From the cell containing the given text, extract its center point as (x, y) coordinate. 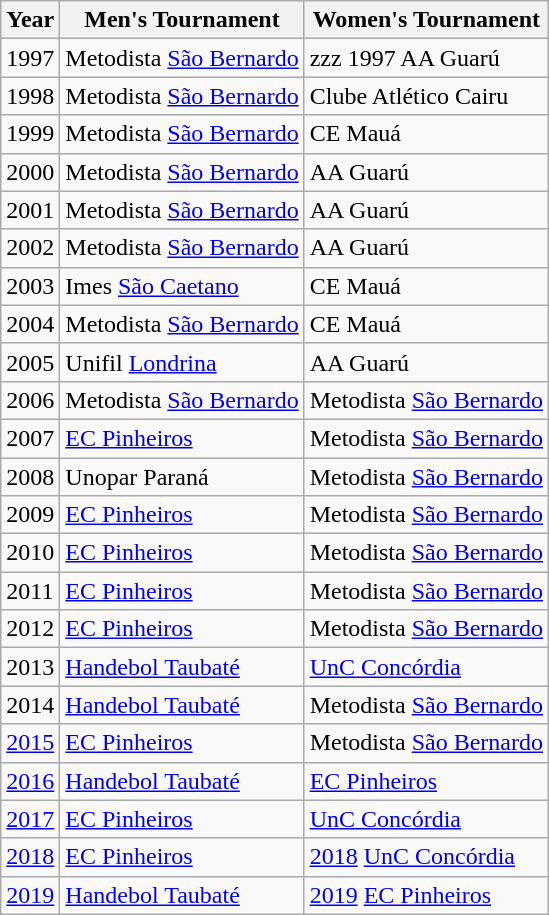
zzz 1997 AA Guarú (426, 58)
1999 (30, 134)
2006 (30, 400)
Year (30, 20)
2017 (30, 819)
Clube Atlético Cairu (426, 96)
2013 (30, 667)
2016 (30, 781)
2010 (30, 553)
2000 (30, 172)
2004 (30, 324)
2019 EC Pinheiros (426, 895)
Men's Tournament (182, 20)
1998 (30, 96)
2001 (30, 210)
Unopar Paraná (182, 477)
2007 (30, 438)
1997 (30, 58)
Women's Tournament (426, 20)
2018 (30, 857)
2018 UnC Concórdia (426, 857)
2005 (30, 362)
2011 (30, 591)
2003 (30, 286)
2009 (30, 515)
2008 (30, 477)
2015 (30, 743)
Imes São Caetano (182, 286)
2014 (30, 705)
2019 (30, 895)
2012 (30, 629)
2002 (30, 248)
Unifil Londrina (182, 362)
